Identify which cell holds the provided text, then report its (x, y) central coordinate. 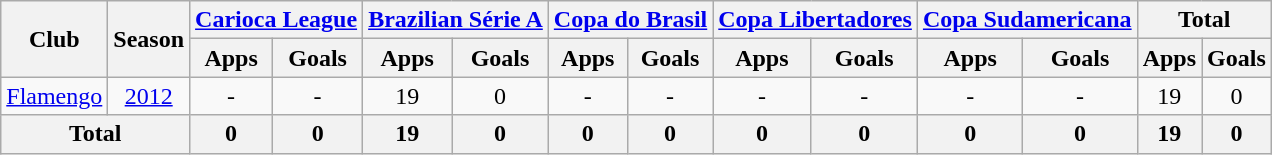
Club (54, 39)
Copa Libertadores (816, 20)
Flamengo (54, 96)
2012 (149, 96)
Brazilian Série A (456, 20)
Season (149, 39)
Copa Sudamericana (1027, 20)
Carioca League (276, 20)
Copa do Brasil (630, 20)
